Pinpoint the cell where the given text exists, returning its [x, y] midpoint coordinate. 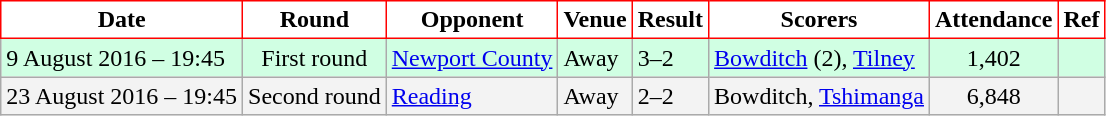
Ref [1082, 20]
Result [670, 20]
Bowditch, Tshimanga [820, 96]
Newport County [472, 58]
1,402 [994, 58]
6,848 [994, 96]
Venue [595, 20]
Attendance [994, 20]
Opponent [472, 20]
3–2 [670, 58]
9 August 2016 – 19:45 [122, 58]
Scorers [820, 20]
Round [315, 20]
23 August 2016 – 19:45 [122, 96]
Bowditch (2), Tilney [820, 58]
2–2 [670, 96]
Reading [472, 96]
First round [315, 58]
Second round [315, 96]
Date [122, 20]
